Return the (x, y) coordinate for the center point of the cell that contains the specified text.  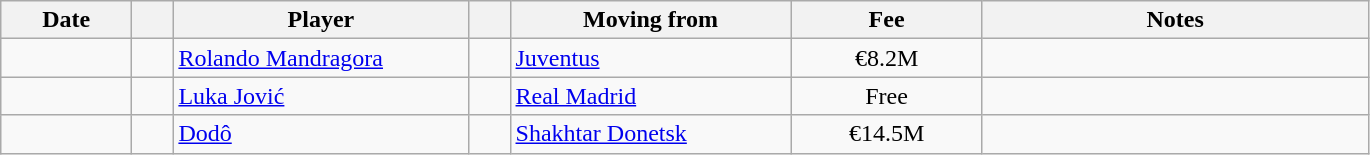
Luka Jović (321, 96)
Player (321, 20)
Moving from (650, 20)
Juventus (650, 58)
Date (66, 20)
Notes (1175, 20)
Real Madrid (650, 96)
€8.2M (886, 58)
Fee (886, 20)
€14.5M (886, 134)
Free (886, 96)
Dodô (321, 134)
Rolando Mandragora (321, 58)
Shakhtar Donetsk (650, 134)
